Return (X, Y) of the center of cell containing provided text 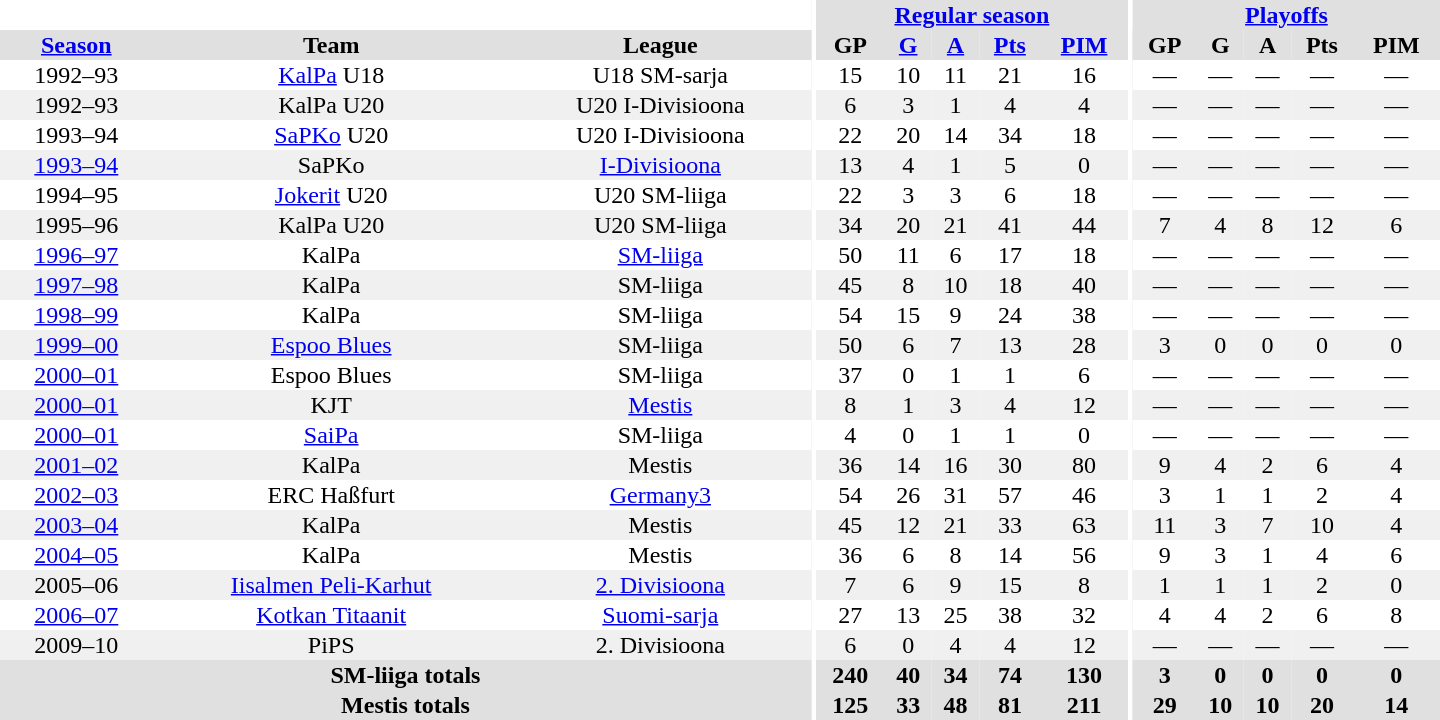
2004–05 (76, 555)
2002–03 (76, 495)
2006–07 (76, 615)
Jokerit U20 (332, 195)
24 (1010, 315)
32 (1084, 615)
I-Divisioona (660, 165)
Season (76, 45)
SaiPa (332, 435)
PiPS (332, 645)
26 (908, 495)
1997–98 (76, 285)
1996–97 (76, 255)
Kotkan Titaanit (332, 615)
125 (850, 705)
57 (1010, 495)
KJT (332, 405)
ERC Haßfurt (332, 495)
80 (1084, 465)
30 (1010, 465)
Team (332, 45)
211 (1084, 705)
SM-liiga totals (406, 675)
27 (850, 615)
5 (1010, 165)
17 (1010, 255)
1995–96 (76, 225)
240 (850, 675)
SaPKo U20 (332, 135)
Mestis totals (406, 705)
63 (1084, 525)
1994–95 (76, 195)
Regular season (972, 15)
2003–04 (76, 525)
41 (1010, 225)
1998–99 (76, 315)
Playoffs (1286, 15)
Germany3 (660, 495)
31 (956, 495)
1999–00 (76, 345)
56 (1084, 555)
29 (1165, 705)
KalPa U18 (332, 75)
74 (1010, 675)
81 (1010, 705)
46 (1084, 495)
League (660, 45)
130 (1084, 675)
37 (850, 375)
2001–02 (76, 465)
2005–06 (76, 585)
28 (1084, 345)
SaPKo (332, 165)
48 (956, 705)
U18 SM-sarja (660, 75)
2009–10 (76, 645)
25 (956, 615)
44 (1084, 225)
Iisalmen Peli-Karhut (332, 585)
Suomi-sarja (660, 615)
